Determine the [x, y] coordinate at the center of the cell enclosing the given text.  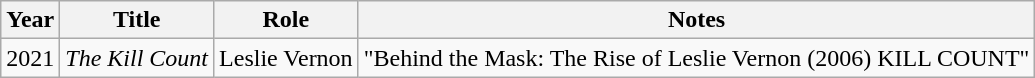
2021 [30, 58]
Notes [696, 20]
"Behind the Mask: The Rise of Leslie Vernon (2006) KILL COUNT" [696, 58]
Leslie Vernon [286, 58]
The Kill Count [137, 58]
Title [137, 20]
Role [286, 20]
Year [30, 20]
